Detect which cell encompasses the target text, then output its [x, y] center coordinate. 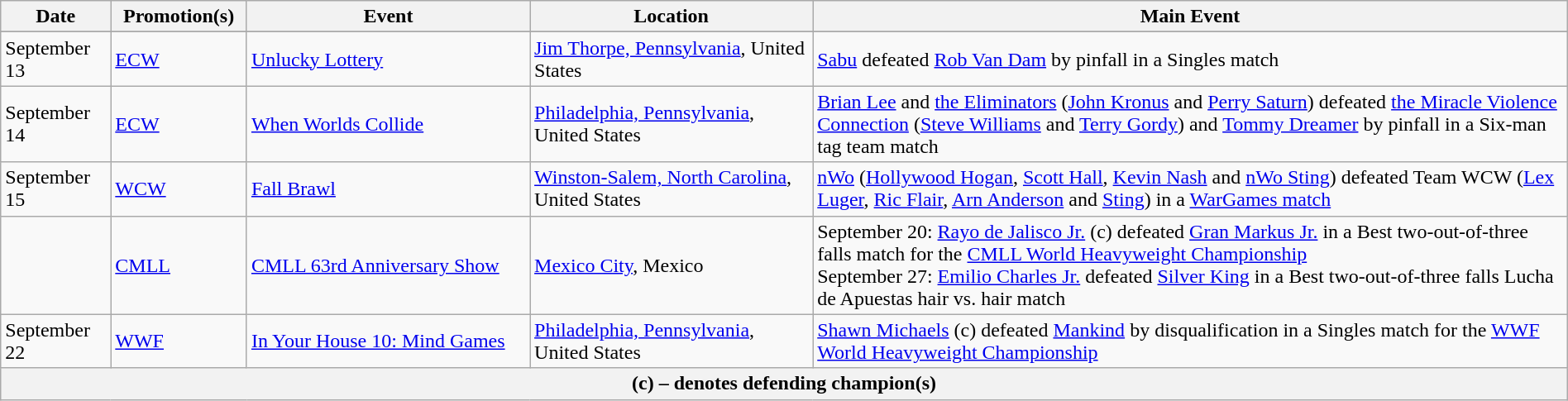
Main Event [1191, 17]
Date [56, 17]
September 15 [56, 189]
Promotion(s) [179, 17]
In Your House 10: Mind Games [388, 341]
WWF [179, 341]
When Worlds Collide [388, 124]
WCW [179, 189]
Unlucky Lottery [388, 60]
September 14 [56, 124]
Fall Brawl [388, 189]
nWo (Hollywood Hogan, Scott Hall, Kevin Nash and nWo Sting) defeated Team WCW (Lex Luger, Ric Flair, Arn Anderson and Sting) in a WarGames match [1191, 189]
CMLL [179, 265]
Sabu defeated Rob Van Dam by pinfall in a Singles match [1191, 60]
Shawn Michaels (c) defeated Mankind by disqualification in a Singles match for the WWF World Heavyweight Championship [1191, 341]
CMLL 63rd Anniversary Show [388, 265]
Event [388, 17]
Winston-Salem, North Carolina, United States [672, 189]
Jim Thorpe, Pennsylvania, United States [672, 60]
Mexico City, Mexico [672, 265]
September 13 [56, 60]
September 22 [56, 341]
Location [672, 17]
(c) – denotes defending champion(s) [784, 384]
